Scan for the cell matching the given text and deliver its (X, Y) coordinate at center. 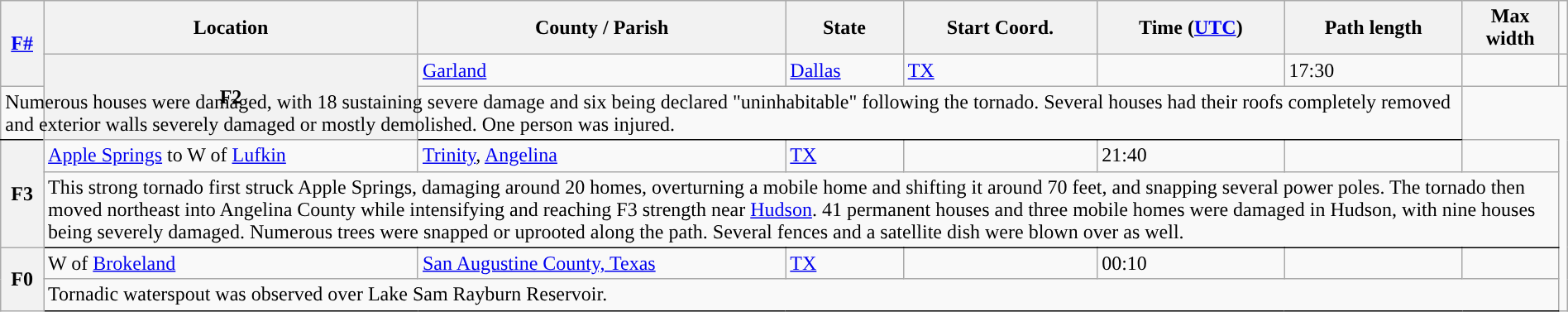
Apple Springs to W of Lufkin (232, 156)
Trinity, Angelina (601, 156)
Max width (1510, 28)
21:40 (1191, 156)
State (844, 28)
Location (232, 28)
F0 (22, 279)
00:10 (1191, 263)
San Augustine County, Texas (601, 263)
Tornadic waterspout was observed over Lake Sam Rayburn Reservoir. (801, 295)
Time (UTC) (1191, 28)
F3 (22, 194)
17:30 (1373, 70)
W of Brokeland (232, 263)
County / Parish (601, 28)
Start Coord. (1000, 28)
F2 (232, 98)
Path length (1373, 28)
F# (22, 43)
Garland (601, 70)
Dallas (844, 70)
